Scan for the cell matching the given text and deliver its [x, y] coordinate at center. 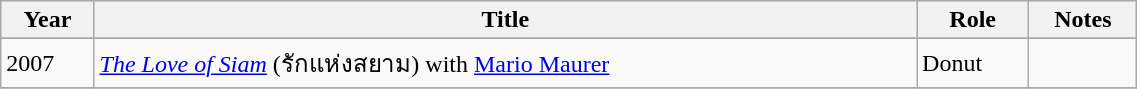
2007 [48, 64]
Notes [1083, 20]
Title [506, 20]
Year [48, 20]
Donut [973, 64]
Role [973, 20]
The Love of Siam (รักแห่งสยาม) with Mario Maurer [506, 64]
